Search for the cell housing the specified text and yield its [X, Y] center coordinate. 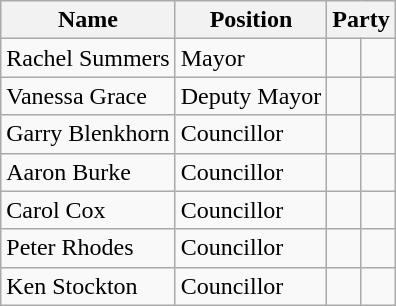
Aaron Burke [88, 172]
Vanessa Grace [88, 96]
Rachel Summers [88, 58]
Deputy Mayor [251, 96]
Peter Rhodes [88, 248]
Name [88, 20]
Ken Stockton [88, 286]
Position [251, 20]
Mayor [251, 58]
Garry Blenkhorn [88, 134]
Carol Cox [88, 210]
Party [361, 20]
